Output the (x, y) coordinate of the center of the cell containing the given text.  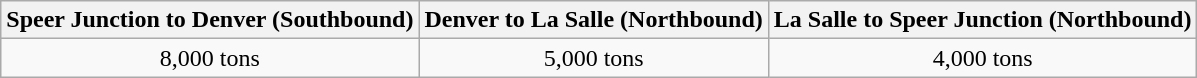
La Salle to Speer Junction (Northbound) (982, 20)
5,000 tons (594, 58)
Speer Junction to Denver (Southbound) (210, 20)
4,000 tons (982, 58)
8,000 tons (210, 58)
Denver to La Salle (Northbound) (594, 20)
